Provide the (X, Y) coordinate of the cell's center where the given text is located.  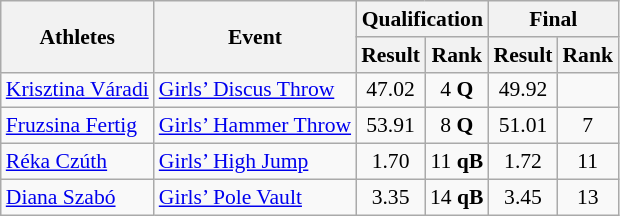
Girls’ High Jump (255, 162)
4 Q (457, 90)
Fruzsina Fertig (78, 126)
Girls’ Pole Vault (255, 197)
Final (554, 19)
Girls’ Discus Throw (255, 90)
Réka Czúth (78, 162)
Qualification (422, 19)
3.35 (390, 197)
3.45 (524, 197)
14 qB (457, 197)
Athletes (78, 36)
13 (588, 197)
7 (588, 126)
47.02 (390, 90)
49.92 (524, 90)
Event (255, 36)
11 qB (457, 162)
53.91 (390, 126)
11 (588, 162)
8 Q (457, 126)
Girls’ Hammer Throw (255, 126)
51.01 (524, 126)
1.72 (524, 162)
Diana Szabó (78, 197)
Krisztina Váradi (78, 90)
1.70 (390, 162)
